For the text-containing cell, return its midpoint in (X, Y) coordinate format. 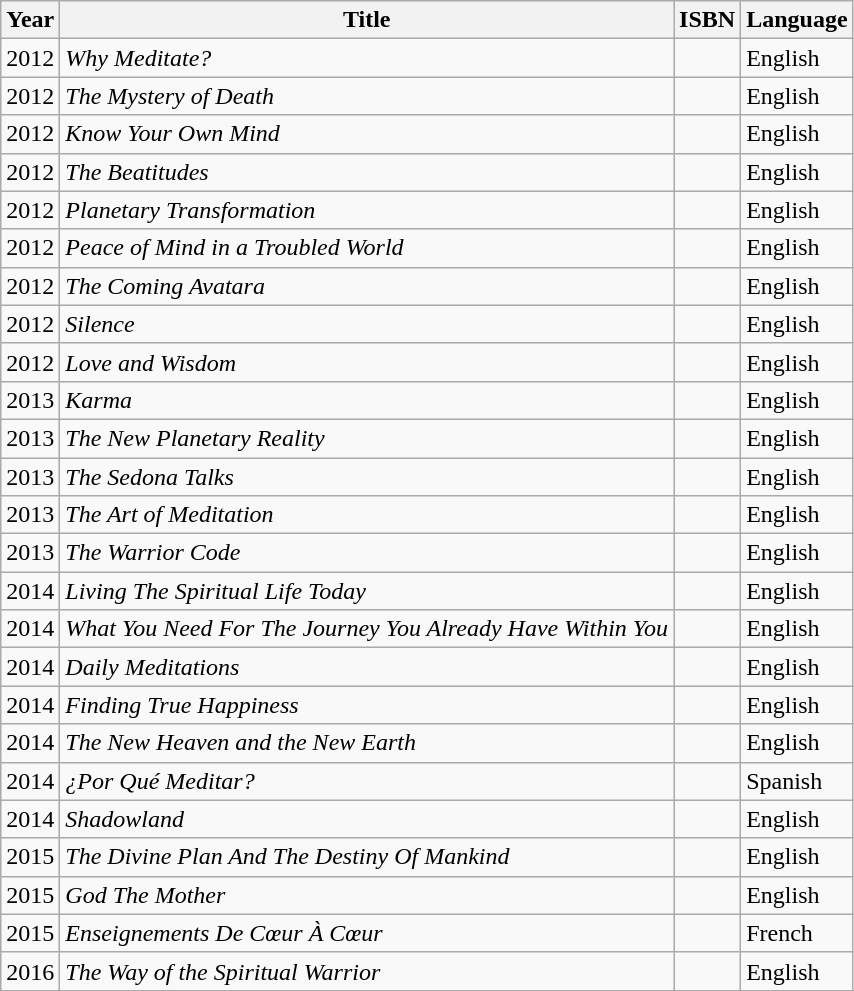
Love and Wisdom (367, 362)
The New Planetary Reality (367, 438)
Silence (367, 324)
The Divine Plan And The Destiny Of Mankind (367, 857)
2016 (30, 971)
Why Meditate? (367, 58)
Living The Spiritual Life Today (367, 591)
The Coming Avatara (367, 286)
Language (797, 20)
The Sedona Talks (367, 477)
¿Por Qué Meditar? (367, 781)
Peace of Mind in a Troubled World (367, 248)
French (797, 933)
The Mystery of Death (367, 96)
What You Need For The Journey You Already Have Within You (367, 629)
Enseignements De Cœur À Cœur (367, 933)
Spanish (797, 781)
Title (367, 20)
The New Heaven and the New Earth (367, 743)
God The Mother (367, 895)
The Way of the Spiritual Warrior (367, 971)
Know Your Own Mind (367, 134)
Finding True Happiness (367, 705)
The Art of Meditation (367, 515)
Planetary Transformation (367, 210)
Karma (367, 400)
ISBN (708, 20)
Year (30, 20)
Daily Meditations (367, 667)
The Warrior Code (367, 553)
Shadowland (367, 819)
The Beatitudes (367, 172)
